Output the (X, Y) coordinate of the center of the cell containing the given text.  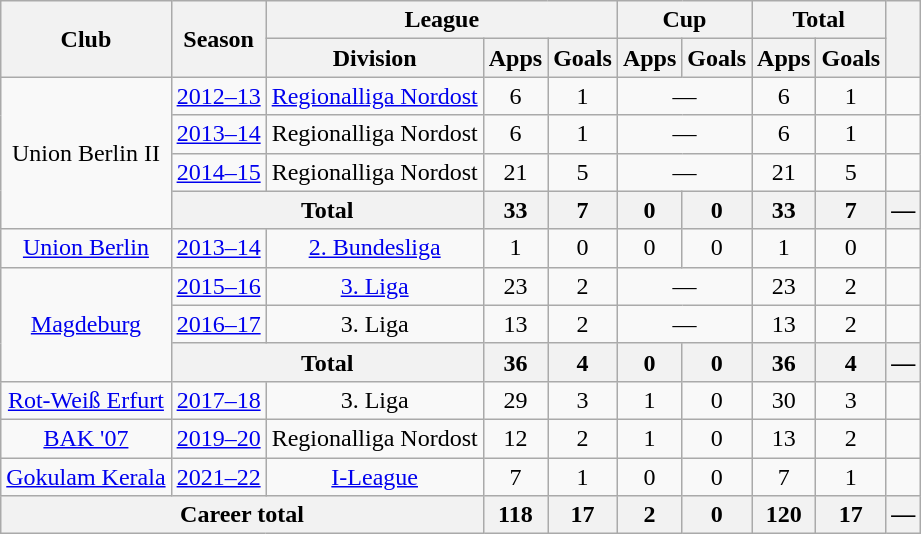
2021–22 (218, 477)
Union Berlin (86, 248)
12 (515, 438)
Gokulam Kerala (86, 477)
2019–20 (218, 438)
2015–16 (218, 286)
Rot-Weiß Erfurt (86, 400)
Magdeburg (86, 324)
Career total (242, 515)
2. Bundesliga (374, 248)
2016–17 (218, 324)
30 (784, 400)
Division (374, 58)
I-League (374, 477)
League (442, 20)
Club (86, 39)
2014–15 (218, 172)
29 (515, 400)
2017–18 (218, 400)
Cup (684, 20)
Union Berlin II (86, 153)
120 (784, 515)
BAK '07 (86, 438)
118 (515, 515)
2012–13 (218, 96)
Season (218, 39)
